Find where the given text appears and provide that cell's center as (x, y) coordinate. 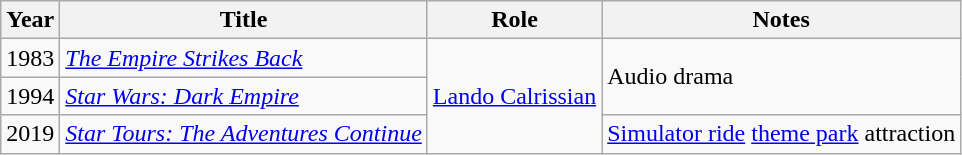
Simulator ride theme park attraction (782, 134)
Year (30, 20)
Title (244, 20)
Role (514, 20)
Audio drama (782, 77)
1994 (30, 96)
Star Wars: Dark Empire (244, 96)
1983 (30, 58)
Star Tours: The Adventures Continue (244, 134)
Notes (782, 20)
2019 (30, 134)
The Empire Strikes Back (244, 58)
Lando Calrissian (514, 96)
